For the text-containing cell, return its midpoint in [X, Y] coordinate format. 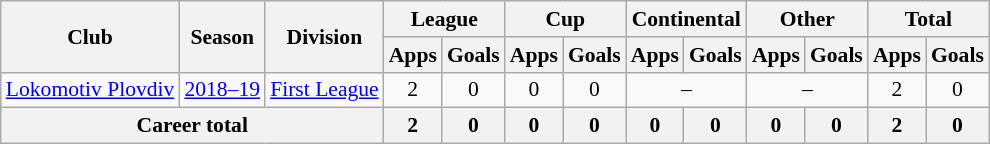
League [444, 19]
Season [222, 36]
Other [808, 19]
First League [324, 90]
Division [324, 36]
Continental [686, 19]
2018–19 [222, 90]
Club [90, 36]
Lokomotiv Plovdiv [90, 90]
Career total [192, 126]
Total [928, 19]
Cup [566, 19]
